Search for the cell housing the specified text and yield its (X, Y) center coordinate. 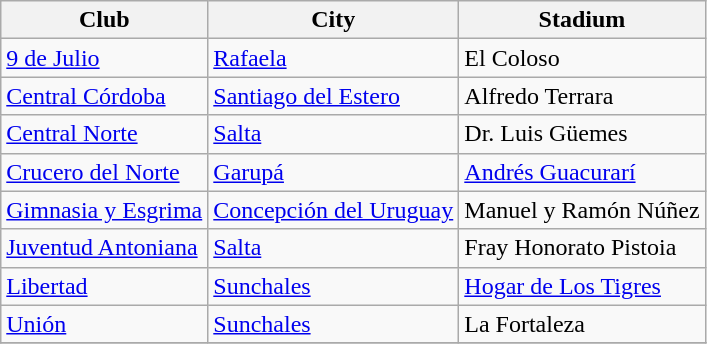
Crucero del Norte (104, 172)
Rafaela (334, 58)
Dr. Luis Güemes (582, 134)
Stadium (582, 20)
Alfredo Terrara (582, 96)
9 de Julio (104, 58)
La Fortaleza (582, 324)
Santiago del Estero (334, 96)
Garupá (334, 172)
Manuel y Ramón Núñez (582, 210)
Central Norte (104, 134)
Hogar de Los Tigres (582, 286)
Fray Honorato Pistoia (582, 248)
Andrés Guacurarí (582, 172)
Club (104, 20)
City (334, 20)
Unión (104, 324)
Concepción del Uruguay (334, 210)
Libertad (104, 286)
Gimnasia y Esgrima (104, 210)
Juventud Antoniana (104, 248)
El Coloso (582, 58)
Central Córdoba (104, 96)
